Return the (x, y) coordinate for the center point of the cell that contains the specified text.  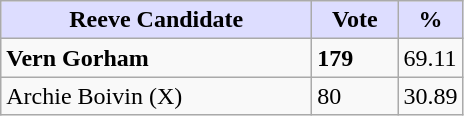
80 (355, 96)
Archie Boivin (X) (156, 96)
69.11 (430, 58)
Vern Gorham (156, 58)
30.89 (430, 96)
179 (355, 58)
Reeve Candidate (156, 20)
Vote (355, 20)
% (430, 20)
